For the text-containing cell, return its midpoint in [X, Y] coordinate format. 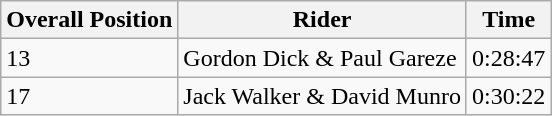
Rider [322, 20]
Time [508, 20]
Jack Walker & David Munro [322, 96]
Gordon Dick & Paul Gareze [322, 58]
0:30:22 [508, 96]
13 [90, 58]
Overall Position [90, 20]
17 [90, 96]
0:28:47 [508, 58]
